Determine the (x, y) coordinate at the center of the cell enclosing the given text.  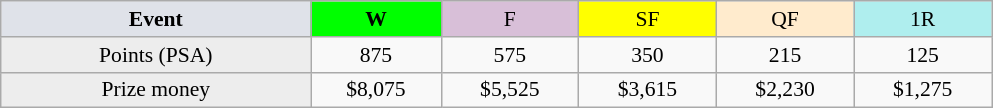
SF (648, 19)
$1,275 (923, 90)
$3,615 (648, 90)
QF (785, 19)
$5,525 (510, 90)
Prize money (156, 90)
875 (376, 55)
350 (648, 55)
1R (923, 19)
215 (785, 55)
F (510, 19)
125 (923, 55)
575 (510, 55)
$2,230 (785, 90)
$8,075 (376, 90)
W (376, 19)
Points (PSA) (156, 55)
Event (156, 19)
